From the cell containing the given text, extract its center point as [X, Y] coordinate. 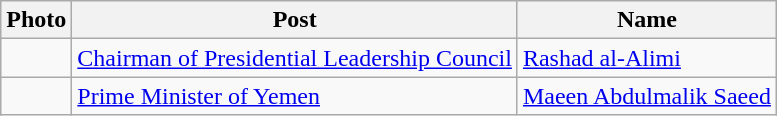
Name [646, 20]
Prime Minister of Yemen [295, 96]
Chairman of Presidential Leadership Council [295, 58]
Rashad al-Alimi [646, 58]
Post [295, 20]
Photo [36, 20]
Maeen Abdulmalik Saeed [646, 96]
